Locate the cell with the specified text and output its [X, Y] center coordinate. 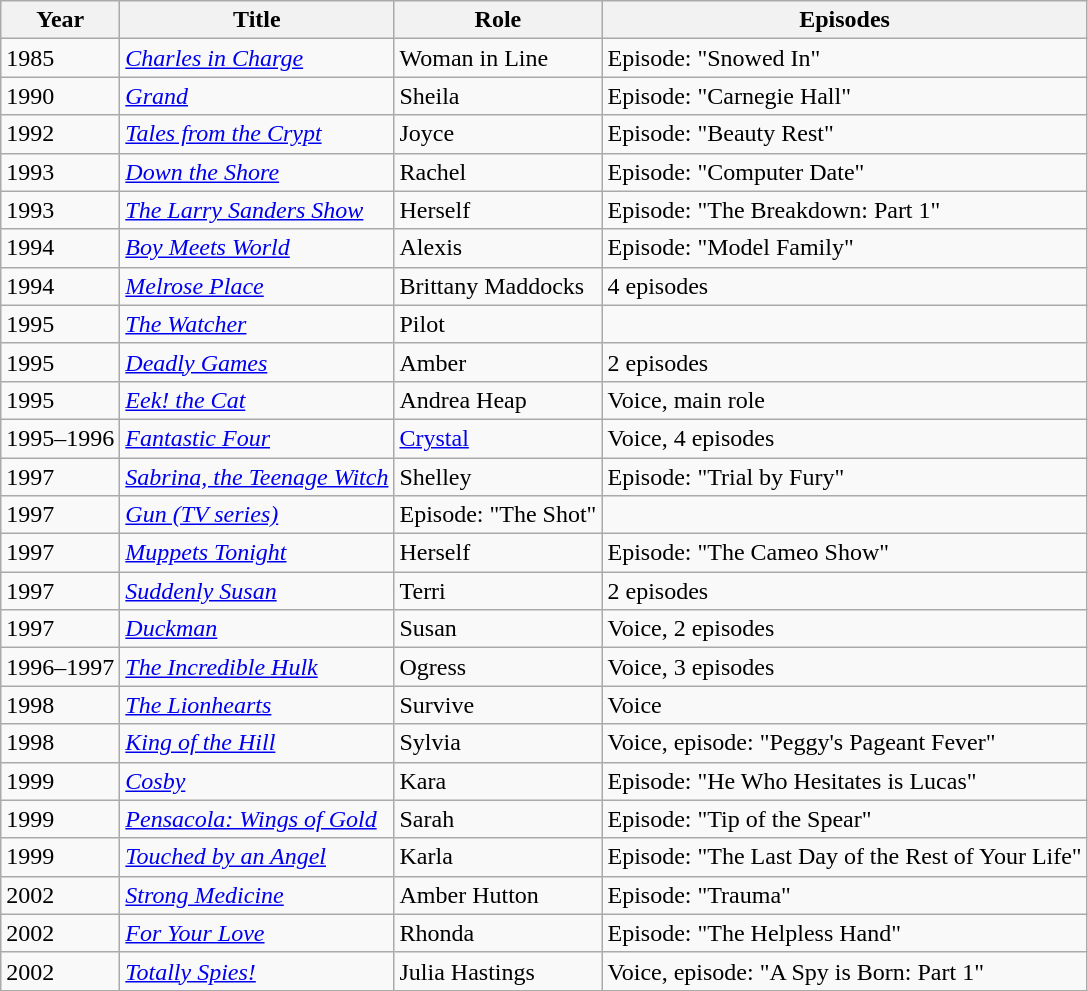
1992 [60, 134]
Strong Medicine [257, 895]
Terri [498, 591]
Episode: "Trial by Fury" [844, 477]
Karla [498, 857]
Role [498, 20]
Suddenly Susan [257, 591]
Tales from the Crypt [257, 134]
Episodes [844, 20]
1996–1997 [60, 667]
Sabrina, the Teenage Witch [257, 477]
Rhonda [498, 933]
Episode: "Computer Date" [844, 172]
Voice, episode: "A Spy is Born: Part 1" [844, 971]
Episode: "The Last Day of the Rest of Your Life" [844, 857]
Voice, 4 episodes [844, 438]
Touched by an Angel [257, 857]
Crystal [498, 438]
4 episodes [844, 286]
Joyce [498, 134]
Totally Spies! [257, 971]
Episode: "He Who Hesitates is Lucas" [844, 781]
Andrea Heap [498, 400]
Episode: "Trauma" [844, 895]
Grand [257, 96]
Episode: "Beauty Rest" [844, 134]
Pilot [498, 324]
Gun (TV series) [257, 515]
Sylvia [498, 743]
Episode: "The Cameo Show" [844, 553]
Pensacola: Wings of Gold [257, 819]
Deadly Games [257, 362]
Cosby [257, 781]
Episode: "The Breakdown: Part 1" [844, 210]
Sheila [498, 96]
Eek! the Cat [257, 400]
Melrose Place [257, 286]
The Larry Sanders Show [257, 210]
Episode: "Model Family" [844, 248]
The Lionhearts [257, 705]
Voice [844, 705]
Episode: "The Shot" [498, 515]
Episode: "Carnegie Hall" [844, 96]
1990 [60, 96]
Ogress [498, 667]
King of the Hill [257, 743]
Voice, main role [844, 400]
Charles in Charge [257, 58]
Sarah [498, 819]
Julia Hastings [498, 971]
Alexis [498, 248]
Survive [498, 705]
Episode: "The Helpless Hand" [844, 933]
Woman in Line [498, 58]
Voice, 2 episodes [844, 629]
Boy Meets World [257, 248]
Duckman [257, 629]
The Watcher [257, 324]
Susan [498, 629]
Amber Hutton [498, 895]
Voice, episode: "Peggy's Pageant Fever" [844, 743]
Kara [498, 781]
Amber [498, 362]
Year [60, 20]
Brittany Maddocks [498, 286]
Episode: "Tip of the Spear" [844, 819]
Episode: "Snowed In" [844, 58]
1995–1996 [60, 438]
1985 [60, 58]
Muppets Tonight [257, 553]
Voice, 3 episodes [844, 667]
Rachel [498, 172]
Fantastic Four [257, 438]
Title [257, 20]
Down the Shore [257, 172]
The Incredible Hulk [257, 667]
Shelley [498, 477]
For Your Love [257, 933]
